Detect which cell encompasses the target text, then output its (X, Y) center coordinate. 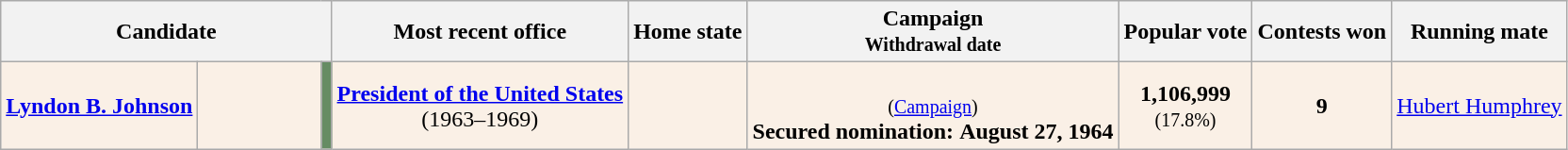
Home state (688, 32)
9 (1322, 106)
Hubert Humphrey (1479, 106)
Popular vote (1185, 32)
Candidate (166, 32)
Running mate (1479, 32)
CampaignWithdrawal date (933, 32)
1,106,999(17.8%) (1185, 106)
Most recent office (481, 32)
(Campaign)Secured nomination: August 27, 1964 (933, 106)
Lyndon B. Johnson (100, 106)
President of the United States(1963–1969) (481, 106)
Contests won (1322, 32)
